Detect which cell encompasses the target text, then output its (X, Y) center coordinate. 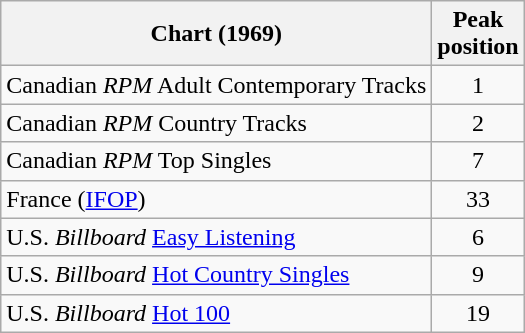
U.S. Billboard Easy Listening (216, 237)
1 (478, 85)
U.S. Billboard Hot 100 (216, 313)
Chart (1969) (216, 34)
7 (478, 161)
19 (478, 313)
France (IFOP) (216, 199)
Canadian RPM Adult Contemporary Tracks (216, 85)
6 (478, 237)
U.S. Billboard Hot Country Singles (216, 275)
9 (478, 275)
Peakposition (478, 34)
2 (478, 123)
Canadian RPM Country Tracks (216, 123)
Canadian RPM Top Singles (216, 161)
33 (478, 199)
